Return the [x, y] coordinate for the center point of the cell that contains the specified text.  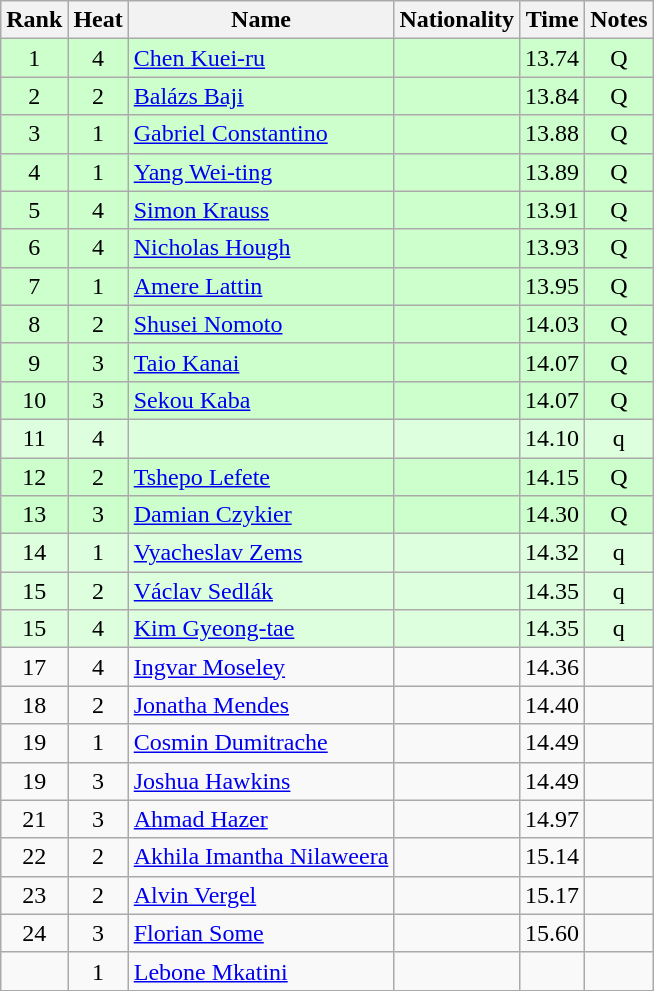
15.60 [552, 933]
13.91 [552, 210]
Sekou Kaba [261, 400]
Gabriel Constantino [261, 134]
Nationality [457, 20]
22 [34, 857]
10 [34, 400]
Amere Lattin [261, 286]
Heat [98, 20]
Tshepo Lefete [261, 477]
13.84 [552, 96]
18 [34, 705]
24 [34, 933]
Name [261, 20]
Rank [34, 20]
Alvin Vergel [261, 895]
Joshua Hawkins [261, 781]
5 [34, 210]
Jonatha Mendes [261, 705]
9 [34, 362]
15.17 [552, 895]
14.30 [552, 515]
13 [34, 515]
Taio Kanai [261, 362]
Lebone Mkatini [261, 971]
Václav Sedlák [261, 591]
13.88 [552, 134]
7 [34, 286]
6 [34, 248]
23 [34, 895]
14.36 [552, 667]
17 [34, 667]
Akhila Imantha Nilaweera [261, 857]
Ingvar Moseley [261, 667]
14.03 [552, 324]
14.15 [552, 477]
Chen Kuei-ru [261, 58]
Kim Gyeong-tae [261, 629]
Cosmin Dumitrache [261, 743]
Vyacheslav Zems [261, 553]
15.14 [552, 857]
13.93 [552, 248]
14.97 [552, 819]
14.32 [552, 553]
Notes [619, 20]
14 [34, 553]
Time [552, 20]
13.89 [552, 172]
Shusei Nomoto [261, 324]
Florian Some [261, 933]
12 [34, 477]
14.40 [552, 705]
8 [34, 324]
Damian Czykier [261, 515]
14.10 [552, 438]
21 [34, 819]
Ahmad Hazer [261, 819]
Balázs Baji [261, 96]
11 [34, 438]
13.95 [552, 286]
13.74 [552, 58]
Yang Wei-ting [261, 172]
Nicholas Hough [261, 248]
Simon Krauss [261, 210]
